Pinpoint the cell where the given text exists, returning its [x, y] midpoint coordinate. 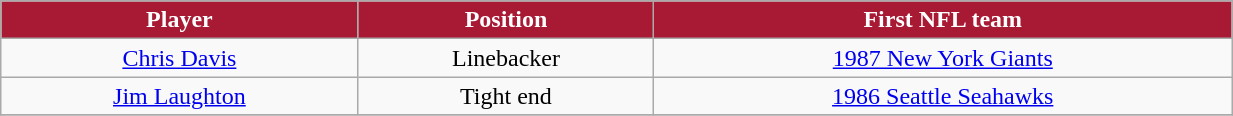
First NFL team [943, 20]
Player [180, 20]
1987 New York Giants [943, 58]
Tight end [506, 96]
Jim Laughton [180, 96]
Chris Davis [180, 58]
1986 Seattle Seahawks [943, 96]
Linebacker [506, 58]
Position [506, 20]
